Capture the cell that displays the provided text and extract its (X, Y) central coordinate. 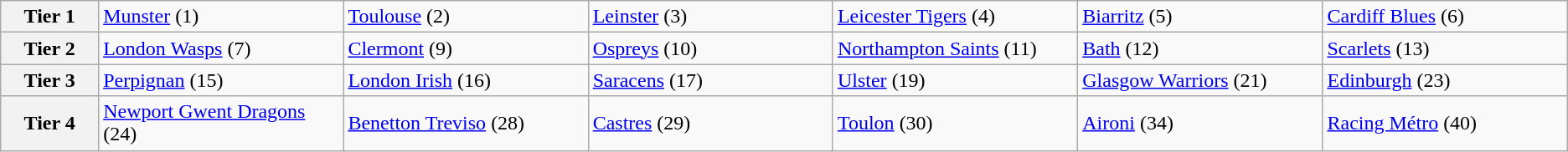
Aironi (34) (1200, 124)
Tier 1 (50, 17)
Perpignan (15) (221, 80)
Tier 3 (50, 80)
Leinster (3) (710, 17)
Racing Métro (40) (1445, 124)
London Wasps (7) (221, 48)
Benetton Treviso (28) (466, 124)
Edinburgh (23) (1445, 80)
Cardiff Blues (6) (1445, 17)
Saracens (17) (710, 80)
Leicester Tigers (4) (955, 17)
Ospreys (10) (710, 48)
Toulouse (2) (466, 17)
Tier 2 (50, 48)
Clermont (9) (466, 48)
Tier 4 (50, 124)
London Irish (16) (466, 80)
Scarlets (13) (1445, 48)
Northampton Saints (11) (955, 48)
Castres (29) (710, 124)
Biarritz (5) (1200, 17)
Ulster (19) (955, 80)
Bath (12) (1200, 48)
Toulon (30) (955, 124)
Newport Gwent Dragons (24) (221, 124)
Glasgow Warriors (21) (1200, 80)
Munster (1) (221, 17)
